Search for the cell housing the specified text and yield its (X, Y) center coordinate. 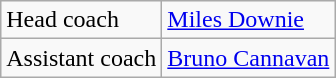
Assistant coach (82, 58)
Miles Downie (248, 20)
Bruno Cannavan (248, 58)
Head coach (82, 20)
